Capture the cell that displays the provided text and extract its (x, y) central coordinate. 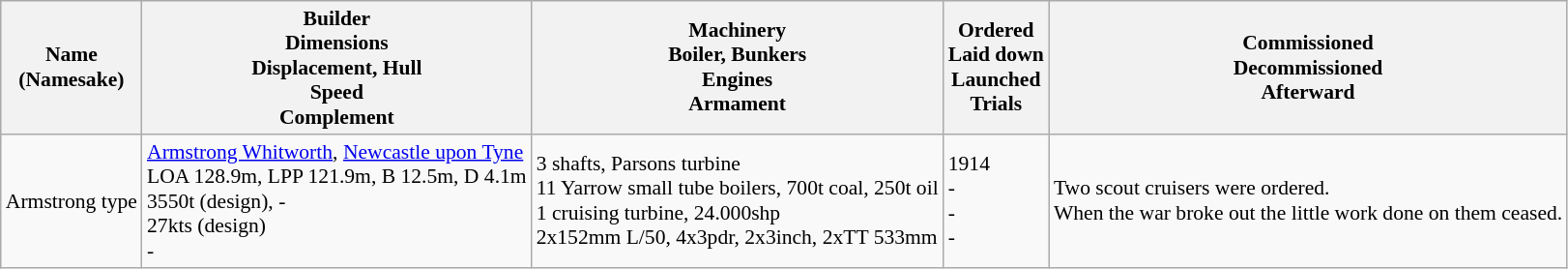
CommissionedDecommissionedAfterward (1308, 68)
Name(Namesake) (72, 68)
OrderedLaid downLaunchedTrials (996, 68)
MachineryBoiler, BunkersEnginesArmament (738, 68)
Armstrong type (72, 201)
3 shafts, Parsons turbine11 Yarrow small tube boilers, 700t coal, 250t oil1 cruising turbine, 24.000shp2x152mm L/50, 4x3pdr, 2x3inch, 2xTT 533mm (738, 201)
Armstrong Whitworth, Newcastle upon TyneLOA 128.9m, LPP 121.9m, B 12.5m, D 4.1m3550t (design), -27kts (design)- (336, 201)
Two scout cruisers were ordered.When the war broke out the little work done on them ceased. (1308, 201)
1914--- (996, 201)
BuilderDimensionsDisplacement, HullSpeedComplement (336, 68)
